Locate the cell with the specified text and output its [X, Y] center coordinate. 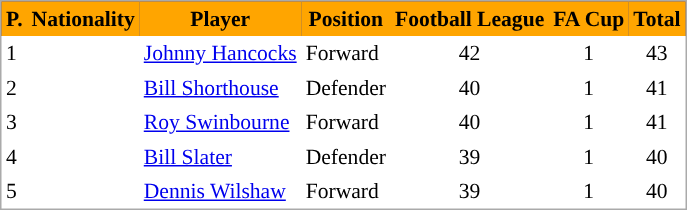
Bill Slater [220, 157]
Position [346, 19]
FA Cup [589, 19]
2 [15, 87]
Player [220, 19]
3 [15, 122]
P. [15, 19]
Football League [469, 19]
5 [15, 191]
4 [15, 157]
Johnny Hancocks [220, 53]
43 [657, 53]
Bill Shorthouse [220, 87]
42 [469, 53]
Roy Swinbourne [220, 122]
Dennis Wilshaw [220, 191]
Nationality [83, 19]
Total [657, 19]
